Output the (x, y) coordinate of the center of the cell containing the given text.  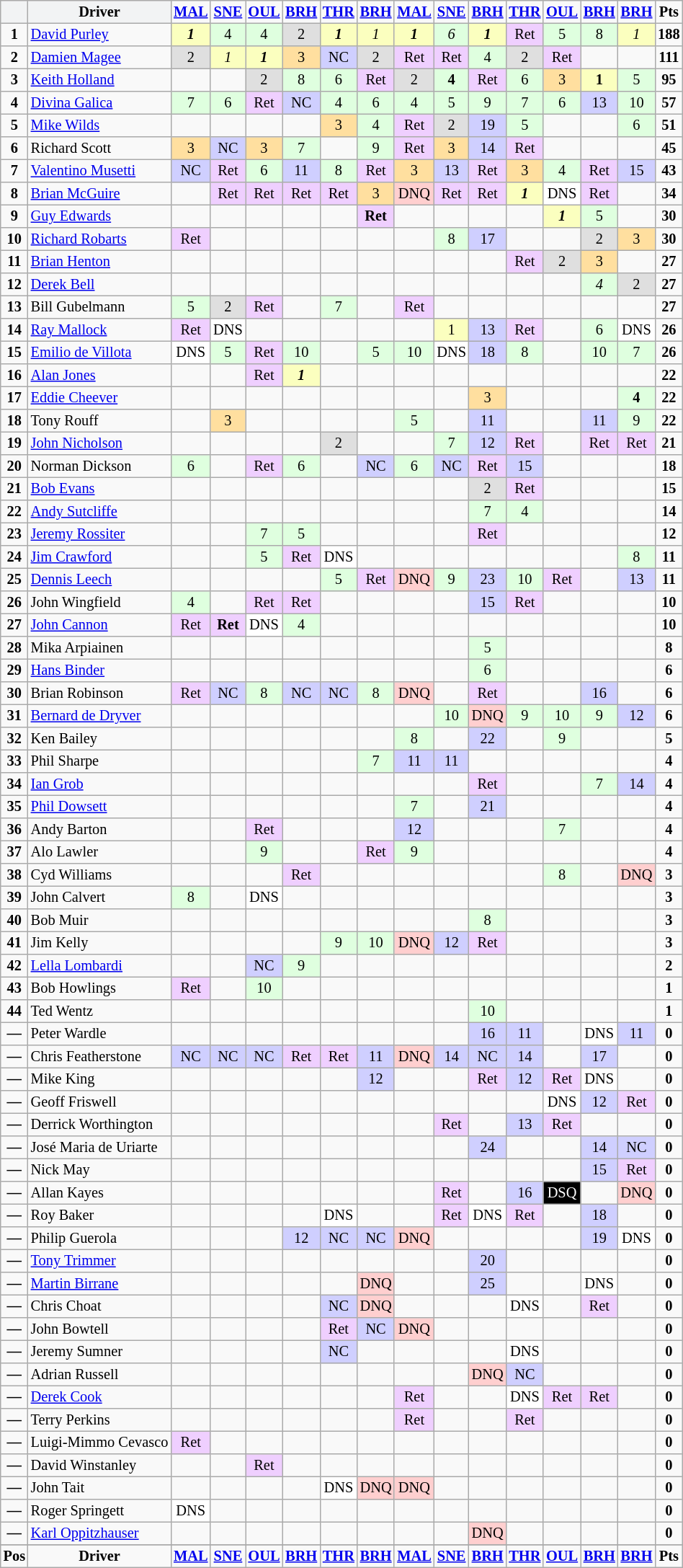
Allan Kayes (99, 1193)
95 (669, 80)
32 (14, 739)
28 (14, 648)
38 (14, 875)
41 (14, 943)
45 (669, 149)
40 (14, 921)
Ray Mallock (99, 330)
Divina Galica (99, 103)
188 (669, 35)
Terry Perkins (99, 1420)
Jeremy Rossiter (99, 534)
DSQ (562, 1193)
Jeremy Sumner (99, 1352)
Andy Sutcliffe (99, 512)
Peter Wardle (99, 1034)
Richard Scott (99, 149)
Tony Trimmer (99, 1261)
33 (14, 761)
44 (14, 1011)
Bernard de Dryver (99, 716)
Lella Lombardi (99, 966)
John Wingfield (99, 603)
Ken Bailey (99, 739)
John Nicholson (99, 443)
Derrick Worthington (99, 1125)
Mike Wilds (99, 125)
Phil Sharpe (99, 761)
Alan Jones (99, 376)
Chris Featherstone (99, 1057)
Nick May (99, 1170)
Phil Dowsett (99, 807)
Mike King (99, 1079)
José Maria de Uriarte (99, 1148)
Emilio de Villota (99, 353)
Luigi-Mimmo Cevasco (99, 1443)
Martin Birrane (99, 1284)
John Calvert (99, 898)
Roy Baker (99, 1215)
29 (14, 670)
Guy Edwards (99, 216)
Mika Arpiainen (99, 648)
Bob Evans (99, 489)
Derek Cook (99, 1397)
David Purley (99, 35)
35 (14, 807)
Valentino Musetti (99, 171)
John Cannon (99, 625)
Pos (14, 1556)
Chris Choat (99, 1306)
Norman Dickson (99, 466)
Richard Robarts (99, 239)
David Winstanley (99, 1466)
Brian Henton (99, 262)
37 (14, 852)
Ian Grob (99, 784)
Philip Guerola (99, 1239)
Jim Crawford (99, 557)
Roger Springett (99, 1511)
Brian McGuire (99, 194)
Brian Robinson (99, 694)
Damien Magee (99, 58)
Bob Howlings (99, 988)
111 (669, 58)
Bob Muir (99, 921)
Hans Binder (99, 670)
39 (14, 898)
42 (14, 966)
Eddie Cheever (99, 398)
John Bowtell (99, 1329)
Cyd Williams (99, 875)
Tony Rouff (99, 421)
Derek Bell (99, 285)
John Tait (99, 1488)
Dennis Leech (99, 580)
57 (669, 103)
Bill Gubelmann (99, 307)
Andy Barton (99, 830)
31 (14, 716)
51 (669, 125)
Ted Wentz (99, 1011)
36 (14, 830)
Alo Lawler (99, 852)
Adrian Russell (99, 1375)
Keith Holland (99, 80)
Jim Kelly (99, 943)
Geoff Friswell (99, 1102)
Karl Oppitzhauser (99, 1533)
